Determine the (X, Y) coordinate at the center of the cell enclosing the given text.  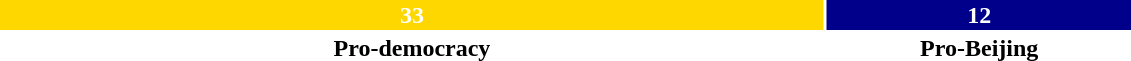
33 (412, 15)
